Capture the cell that displays the provided text and extract its [x, y] central coordinate. 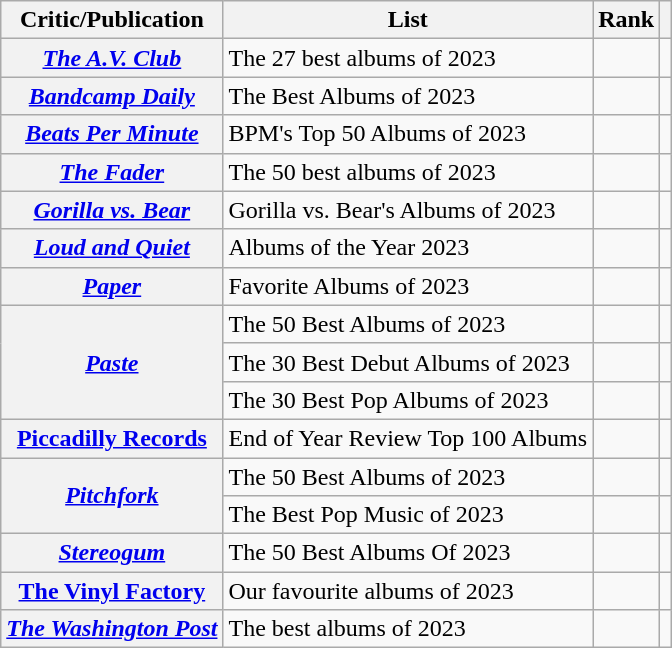
Albums of the Year 2023 [408, 248]
Gorilla vs. Bear [112, 210]
Our favourite albums of 2023 [408, 591]
The Best Albums of 2023 [408, 96]
The 50 best albums of 2023 [408, 172]
The Vinyl Factory [112, 591]
The A.V. Club [112, 58]
Piccadilly Records [112, 438]
The Best Pop Music of 2023 [408, 515]
Beats Per Minute [112, 134]
The 30 Best Debut Albums of 2023 [408, 362]
Paste [112, 362]
The Fader [112, 172]
The 27 best albums of 2023 [408, 58]
Loud and Quiet [112, 248]
The 50 Best Albums Of 2023 [408, 553]
Stereogum [112, 553]
The 30 Best Pop Albums of 2023 [408, 400]
The best albums of 2023 [408, 629]
BPM's Top 50 Albums of 2023 [408, 134]
Pitchfork [112, 496]
Critic/Publication [112, 20]
End of Year Review Top 100 Albums [408, 438]
Favorite Albums of 2023 [408, 286]
Rank [626, 20]
Bandcamp Daily [112, 96]
Paper [112, 286]
The Washington Post [112, 629]
Gorilla vs. Bear's Albums of 2023 [408, 210]
List [408, 20]
